Locate the cell with the specified text and output its (X, Y) center coordinate. 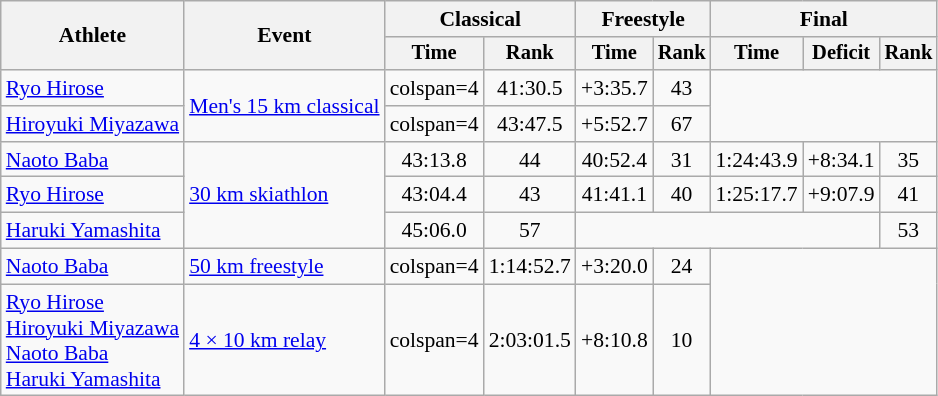
40:52.4 (614, 160)
43:47.5 (530, 124)
31 (682, 160)
1:14:52.7 (530, 267)
30 km skiathlon (284, 196)
4 × 10 km relay (284, 340)
Haruki Yamashita (92, 231)
41:41.1 (614, 195)
Classical (480, 19)
45:06.0 (434, 231)
1:25:17.7 (756, 195)
Athlete (92, 36)
Freestyle (643, 19)
Men's 15 km classical (284, 106)
44 (530, 160)
Event (284, 36)
57 (530, 231)
Deficit (842, 54)
+3:20.0 (614, 267)
43:13.8 (434, 160)
+9:07.9 (842, 195)
24 (682, 267)
+3:35.7 (614, 88)
Hiroyuki Miyazawa (92, 124)
35 (909, 160)
41 (909, 195)
67 (682, 124)
+5:52.7 (614, 124)
+8:10.8 (614, 340)
41:30.5 (530, 88)
2:03:01.5 (530, 340)
Ryo HiroseHiroyuki MiyazawaNaoto BabaHaruki Yamashita (92, 340)
50 km freestyle (284, 267)
+8:34.1 (842, 160)
53 (909, 231)
Final (824, 19)
40 (682, 195)
1:24:43.9 (756, 160)
43:04.4 (434, 195)
10 (682, 340)
